Locate the cell with the specified text and output its [x, y] center coordinate. 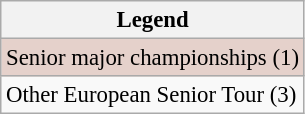
Other European Senior Tour (3) [153, 95]
Legend [153, 20]
Senior major championships (1) [153, 58]
